Search for the cell housing the specified text and yield its [X, Y] center coordinate. 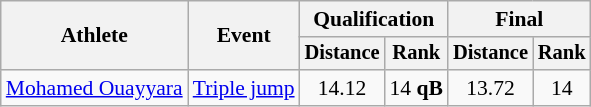
Qualification [374, 19]
Event [244, 36]
Mohamed Ouayyara [94, 88]
14 qB [416, 88]
Triple jump [244, 88]
Athlete [94, 36]
14.12 [342, 88]
13.72 [490, 88]
Final [519, 19]
14 [562, 88]
